Provide the [X, Y] coordinate of the cell's center where the given text is located.  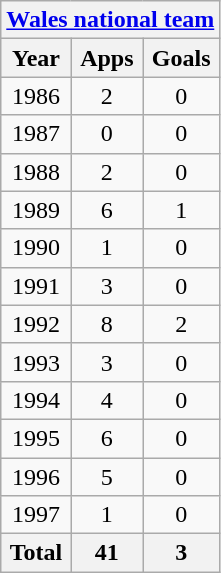
8 [106, 324]
1986 [36, 96]
1997 [36, 515]
1990 [36, 248]
1996 [36, 477]
1995 [36, 438]
4 [106, 400]
Wales national team [110, 20]
41 [106, 553]
1988 [36, 172]
1994 [36, 400]
5 [106, 477]
1989 [36, 210]
1992 [36, 324]
Apps [106, 58]
Year [36, 58]
Total [36, 553]
1987 [36, 134]
1991 [36, 286]
Goals [180, 58]
1993 [36, 362]
